Detect which cell encompasses the target text, then output its [x, y] center coordinate. 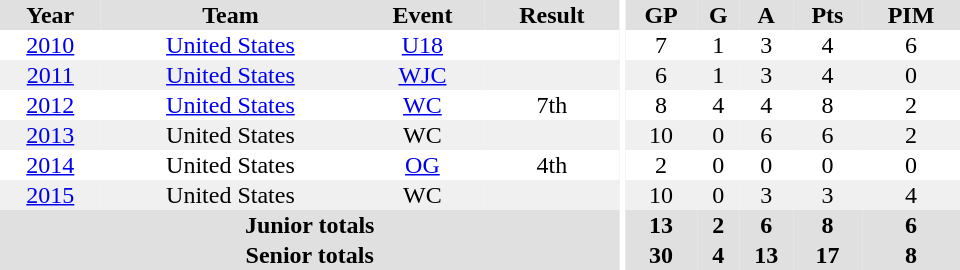
17 [828, 255]
2013 [50, 135]
A [766, 15]
OG [422, 165]
30 [661, 255]
GP [661, 15]
2011 [50, 75]
Pts [828, 15]
2014 [50, 165]
WJC [422, 75]
7th [552, 105]
Result [552, 15]
2012 [50, 105]
4th [552, 165]
Team [231, 15]
Senior totals [310, 255]
2010 [50, 45]
Year [50, 15]
U18 [422, 45]
PIM [911, 15]
Junior totals [310, 225]
7 [661, 45]
2015 [50, 195]
Event [422, 15]
G [718, 15]
